Find where the given text appears and provide that cell's center as [x, y] coordinate. 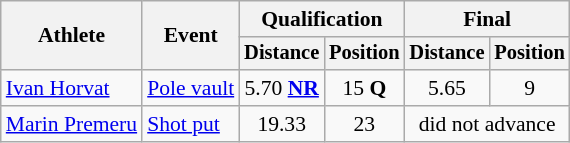
23 [364, 124]
Final [488, 19]
Athlete [72, 36]
15 Q [364, 88]
Shot put [190, 124]
5.65 [448, 88]
Ivan Horvat [72, 88]
Marin Premeru [72, 124]
5.70 NR [282, 88]
Qualification [322, 19]
19.33 [282, 124]
9 [529, 88]
did not advance [488, 124]
Event [190, 36]
Pole vault [190, 88]
